Search for the cell housing the specified text and yield its (x, y) center coordinate. 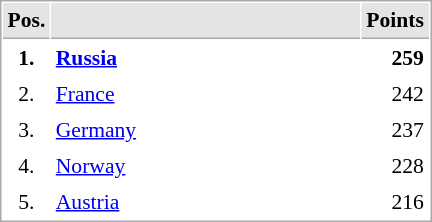
4. (26, 165)
228 (396, 165)
France (206, 93)
Russia (206, 57)
Germany (206, 129)
Norway (206, 165)
259 (396, 57)
242 (396, 93)
3. (26, 129)
1. (26, 57)
Austria (206, 201)
237 (396, 129)
5. (26, 201)
Points (396, 21)
2. (26, 93)
Pos. (26, 21)
216 (396, 201)
